Locate the cell with the specified text and output its (X, Y) center coordinate. 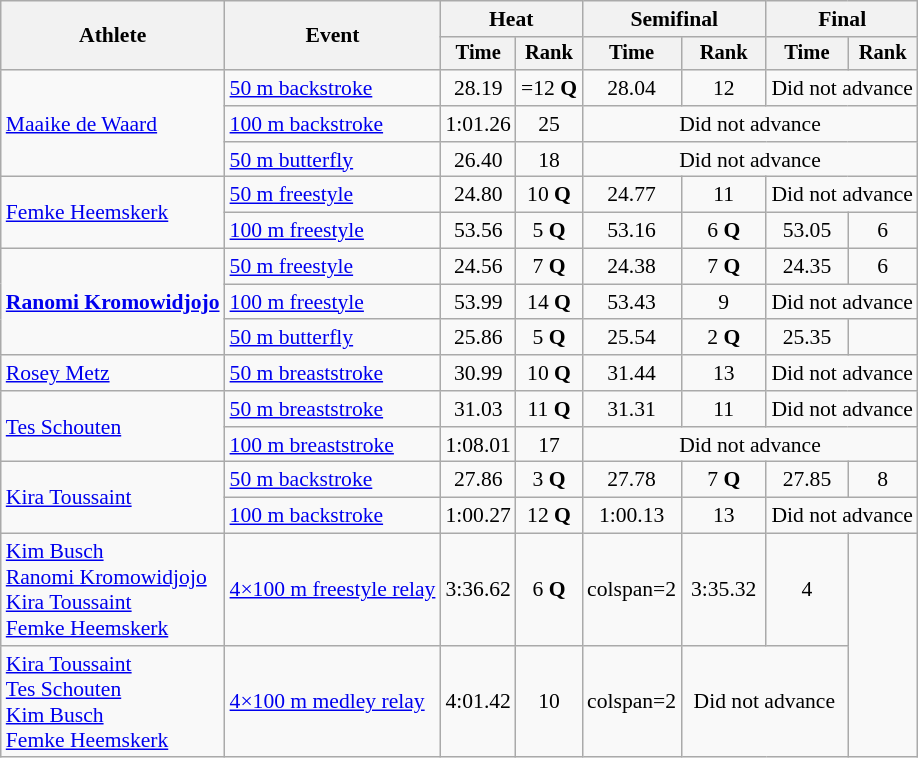
26.40 (478, 160)
30.99 (478, 373)
27.78 (632, 480)
3:35.32 (724, 590)
25.35 (806, 338)
4 (806, 590)
53.43 (632, 302)
=12 Q (549, 88)
1:08.01 (478, 445)
31.03 (478, 409)
Femke Heemskerk (113, 212)
27.85 (806, 480)
25 (549, 124)
28.19 (478, 88)
1:01.26 (478, 124)
Kim BuschRanomi KromowidjojoKira ToussaintFemke Heemskerk (113, 590)
4×100 m freestyle relay (333, 590)
53.99 (478, 302)
18 (549, 160)
12 (724, 88)
1:00.13 (632, 516)
Kira Toussaint (113, 498)
24.35 (806, 267)
53.05 (806, 231)
17 (549, 445)
Final (842, 19)
4×100 m medley relay (333, 702)
24.80 (478, 195)
Maaike de Waard (113, 124)
4:01.42 (478, 702)
24.77 (632, 195)
Ranomi Kromowidjojo (113, 302)
25.54 (632, 338)
Kira ToussaintTes SchoutenKim BuschFemke Heemskerk (113, 702)
2 Q (724, 338)
31.44 (632, 373)
Tes Schouten (113, 426)
28.04 (632, 88)
14 Q (549, 302)
8 (883, 480)
Heat (511, 19)
10 (549, 702)
Athlete (113, 36)
25.86 (478, 338)
53.56 (478, 231)
1:00.27 (478, 516)
11 Q (549, 409)
3 Q (549, 480)
24.38 (632, 267)
9 (724, 302)
Semifinal (674, 19)
100 m breaststroke (333, 445)
27.86 (478, 480)
31.31 (632, 409)
53.16 (632, 231)
3:36.62 (478, 590)
Rosey Metz (113, 373)
12 Q (549, 516)
24.56 (478, 267)
Event (333, 36)
